Output the [X, Y] coordinate of the center of the cell containing the given text.  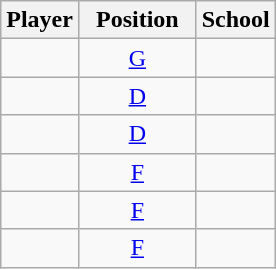
School [236, 20]
Position [137, 20]
G [137, 58]
Player [40, 20]
